Find where the given text appears and provide that cell's center as (X, Y) coordinate. 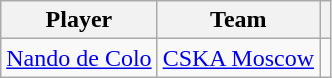
Nando de Colo (79, 58)
CSKA Moscow (238, 58)
Team (238, 20)
Player (79, 20)
